Scan for the cell matching the given text and deliver its (X, Y) coordinate at center. 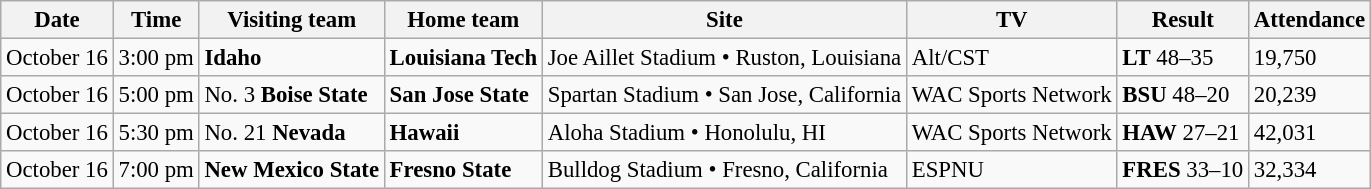
BSU 48–20 (1182, 95)
5:30 pm (156, 133)
7:00 pm (156, 170)
San Jose State (463, 95)
Attendance (1310, 20)
Louisiana Tech (463, 58)
20,239 (1310, 95)
HAW 27–21 (1182, 133)
3:00 pm (156, 58)
42,031 (1310, 133)
Bulldog Stadium • Fresno, California (724, 170)
LT 48–35 (1182, 58)
Aloha Stadium • Honolulu, HI (724, 133)
FRES 33–10 (1182, 170)
Joe Aillet Stadium • Ruston, Louisiana (724, 58)
No. 3 Boise State (292, 95)
Idaho (292, 58)
Home team (463, 20)
TV (1012, 20)
Visiting team (292, 20)
Time (156, 20)
ESPNU (1012, 170)
Site (724, 20)
New Mexico State (292, 170)
Alt/CST (1012, 58)
Result (1182, 20)
5:00 pm (156, 95)
Spartan Stadium • San Jose, California (724, 95)
Hawaii (463, 133)
19,750 (1310, 58)
Date (57, 20)
32,334 (1310, 170)
No. 21 Nevada (292, 133)
Fresno State (463, 170)
